Capture the cell that displays the provided text and extract its (x, y) central coordinate. 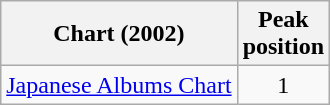
Chart (2002) (119, 34)
Peakposition (283, 34)
1 (283, 85)
Japanese Albums Chart (119, 85)
